Determine the [x, y] coordinate at the center of the cell enclosing the given text.  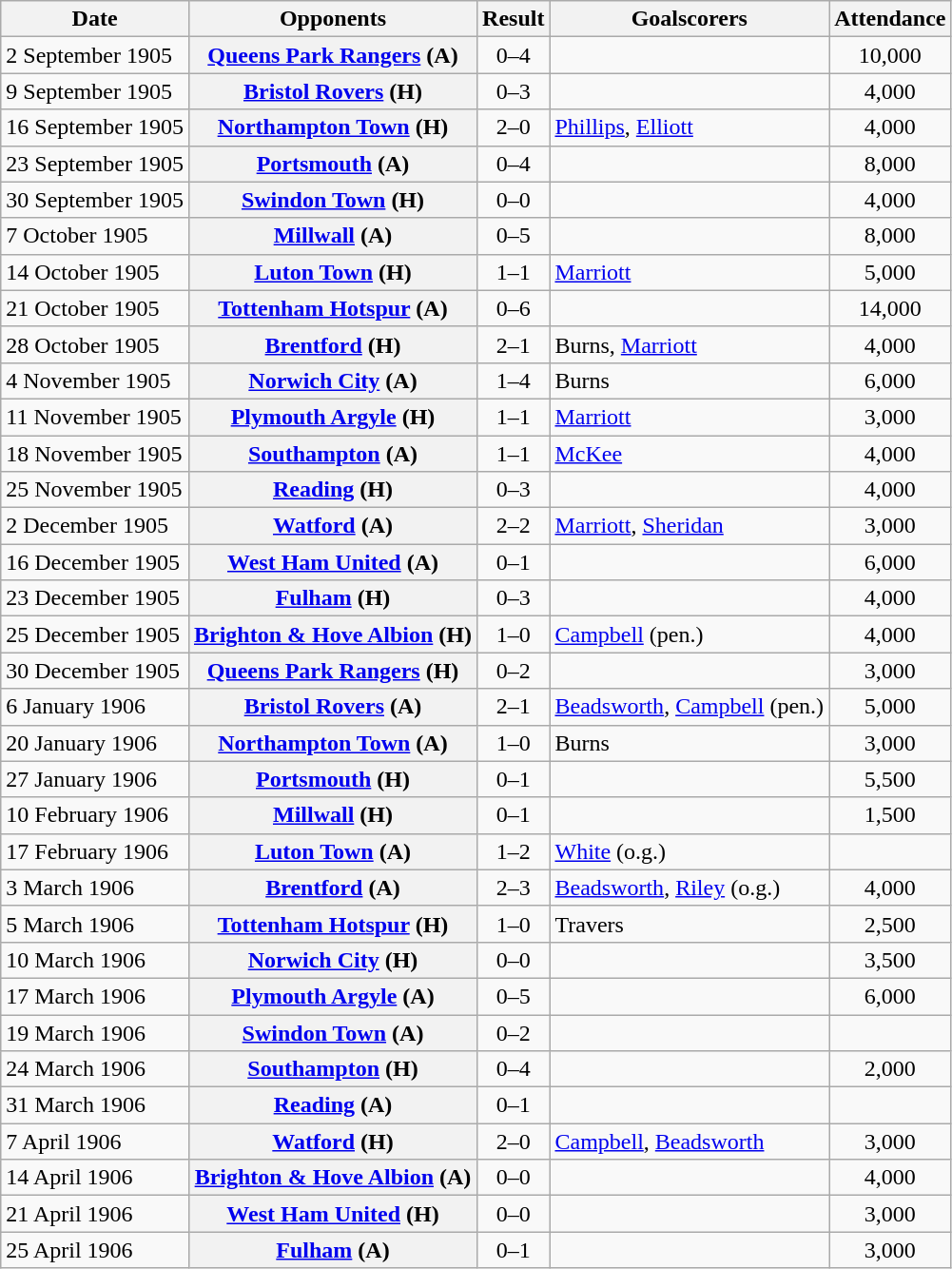
16 December 1905 [95, 562]
17 March 1906 [95, 996]
Campbell, Beadsworth [690, 1142]
Portsmouth (A) [333, 164]
Brentford (A) [333, 888]
16 September 1905 [95, 127]
Watford (A) [333, 526]
Attendance [890, 19]
Beadsworth, Riley (o.g.) [690, 888]
Bristol Rovers (A) [333, 707]
18 November 1905 [95, 454]
19 March 1906 [95, 1032]
West Ham United (H) [333, 1214]
2 December 1905 [95, 526]
Luton Town (H) [333, 272]
Burns, Marriott [690, 344]
5 March 1906 [95, 924]
2–2 [514, 526]
1,500 [890, 815]
Fulham (A) [333, 1250]
4 November 1905 [95, 381]
West Ham United (A) [333, 562]
Queens Park Rangers (H) [333, 671]
11 November 1905 [95, 417]
Norwich City (H) [333, 960]
10,000 [890, 55]
Plymouth Argyle (A) [333, 996]
Tottenham Hotspur (H) [333, 924]
2 September 1905 [95, 55]
6 January 1906 [95, 707]
30 December 1905 [95, 671]
10 February 1906 [95, 815]
14,000 [890, 308]
Southampton (H) [333, 1069]
3 March 1906 [95, 888]
Brentford (H) [333, 344]
27 January 1906 [95, 779]
Portsmouth (H) [333, 779]
Beadsworth, Campbell (pen.) [690, 707]
Millwall (H) [333, 815]
Phillips, Elliott [690, 127]
24 March 1906 [95, 1069]
Queens Park Rangers (A) [333, 55]
17 February 1906 [95, 851]
7 April 1906 [95, 1142]
Northampton Town (A) [333, 743]
Result [514, 19]
Swindon Town (H) [333, 200]
McKee [690, 454]
Northampton Town (H) [333, 127]
Norwich City (A) [333, 381]
Plymouth Argyle (H) [333, 417]
10 March 1906 [95, 960]
Reading (A) [333, 1105]
Date [95, 19]
3,500 [890, 960]
Southampton (A) [333, 454]
28 October 1905 [95, 344]
14 October 1905 [95, 272]
Goalscorers [690, 19]
5,500 [890, 779]
25 April 1906 [95, 1250]
21 April 1906 [95, 1214]
31 March 1906 [95, 1105]
2,000 [890, 1069]
23 December 1905 [95, 598]
Fulham (H) [333, 598]
20 January 1906 [95, 743]
7 October 1905 [95, 236]
14 April 1906 [95, 1178]
25 December 1905 [95, 634]
Brighton & Hove Albion (A) [333, 1178]
Campbell (pen.) [690, 634]
2–3 [514, 888]
Reading (H) [333, 490]
9 September 1905 [95, 91]
30 September 1905 [95, 200]
21 October 1905 [95, 308]
Brighton & Hove Albion (H) [333, 634]
White (o.g.) [690, 851]
Travers [690, 924]
1–4 [514, 381]
Opponents [333, 19]
2,500 [890, 924]
Tottenham Hotspur (A) [333, 308]
Watford (H) [333, 1142]
1–2 [514, 851]
25 November 1905 [95, 490]
23 September 1905 [95, 164]
Swindon Town (A) [333, 1032]
Marriott, Sheridan [690, 526]
Millwall (A) [333, 236]
Bristol Rovers (H) [333, 91]
Luton Town (A) [333, 851]
0–6 [514, 308]
